Locate the cell with the specified text and output its (X, Y) center coordinate. 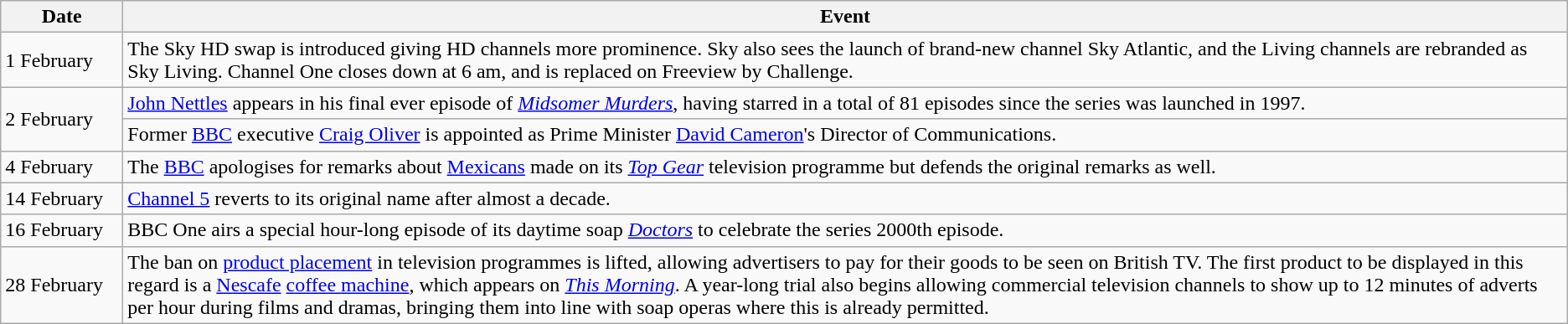
Date (62, 17)
28 February (62, 285)
Channel 5 reverts to its original name after almost a decade. (845, 198)
16 February (62, 230)
Former BBC executive Craig Oliver is appointed as Prime Minister David Cameron's Director of Communications. (845, 135)
2 February (62, 119)
14 February (62, 198)
BBC One airs a special hour-long episode of its daytime soap Doctors to celebrate the series 2000th episode. (845, 230)
Event (845, 17)
1 February (62, 60)
The BBC apologises for remarks about Mexicans made on its Top Gear television programme but defends the original remarks as well. (845, 167)
John Nettles appears in his final ever episode of Midsomer Murders, having starred in a total of 81 episodes since the series was launched in 1997. (845, 103)
4 February (62, 167)
